Provide the [X, Y] coordinate of the cell's center where the given text is located.  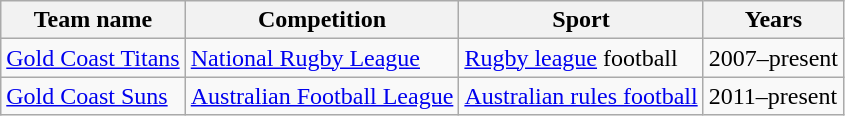
Years [773, 20]
Competition [322, 20]
Sport [581, 20]
2007–present [773, 58]
Australian rules football [581, 96]
2011–present [773, 96]
Gold Coast Suns [93, 96]
Gold Coast Titans [93, 58]
Team name [93, 20]
National Rugby League [322, 58]
Rugby league football [581, 58]
Australian Football League [322, 96]
